Return the (x, y) coordinate for the center point of the cell that contains the specified text.  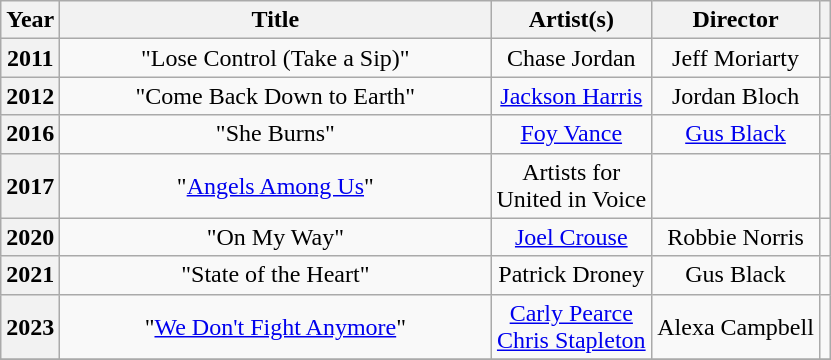
Jordan Bloch (736, 96)
Title (276, 20)
Jackson Harris (572, 96)
Year (30, 20)
2017 (30, 186)
Patrick Droney (572, 275)
"Come Back Down to Earth" (276, 96)
Artist(s) (572, 20)
"Angels Among Us" (276, 186)
2020 (30, 237)
Alexa Campbell (736, 326)
"State of the Heart" (276, 275)
Artists for United in Voice (572, 186)
"Lose Control (Take a Sip)" (276, 58)
2021 (30, 275)
"She Burns" (276, 134)
"On My Way" (276, 237)
Robbie Norris (736, 237)
Chase Jordan (572, 58)
Director (736, 20)
2016 (30, 134)
Carly PearceChris Stapleton (572, 326)
Foy Vance (572, 134)
2012 (30, 96)
2011 (30, 58)
Joel Crouse (572, 237)
Jeff Moriarty (736, 58)
2023 (30, 326)
"We Don't Fight Anymore" (276, 326)
